Capture the cell that displays the provided text and extract its (X, Y) central coordinate. 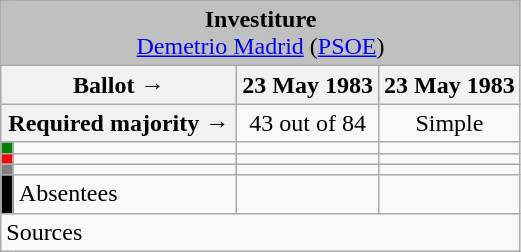
43 out of 84 (308, 123)
Ballot → (119, 85)
Required majority → (119, 123)
Absentees (125, 194)
Sources (261, 232)
Simple (450, 123)
InvestitureDemetrio Madrid (PSOE) (261, 34)
